Determine the (x, y) coordinate at the center of the cell enclosing the given text.  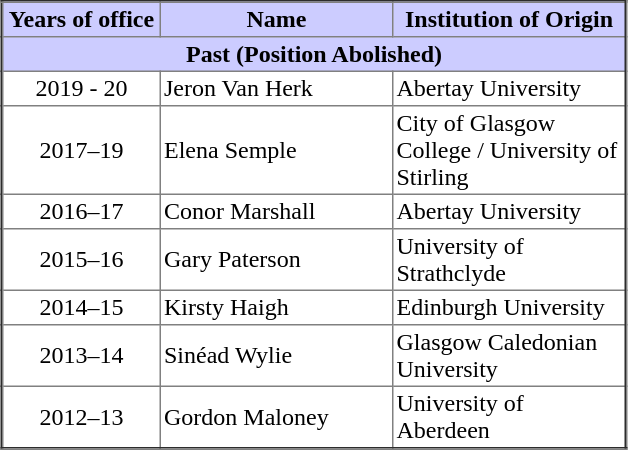
Name (276, 20)
University of Strathclyde (510, 260)
City of Glasgow College / University of Stirling (510, 150)
Gordon Maloney (276, 417)
2014–15 (81, 307)
2019 - 20 (81, 88)
University of Aberdeen (510, 417)
2015–16 (81, 260)
Institution of Origin (510, 20)
2013–14 (81, 356)
Kirsty Haigh (276, 307)
Gary Paterson (276, 260)
Past (Position Abolished) (314, 54)
Edinburgh University (510, 307)
2016–17 (81, 211)
Glasgow Caledonian University (510, 356)
Jeron Van Herk (276, 88)
Years of office (81, 20)
Elena Semple (276, 150)
Sinéad Wylie (276, 356)
Conor Marshall (276, 211)
2017–19 (81, 150)
2012–13 (81, 417)
